Extract the [x, y] coordinate from the center of the cell holding the provided text.  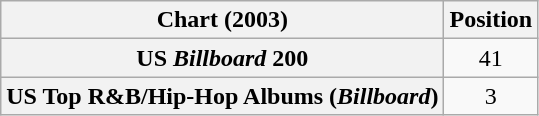
Position [491, 20]
US Billboard 200 [222, 58]
41 [491, 58]
US Top R&B/Hip-Hop Albums (Billboard) [222, 96]
Chart (2003) [222, 20]
3 [491, 96]
